Output the [x, y] coordinate of the center of the cell containing the given text.  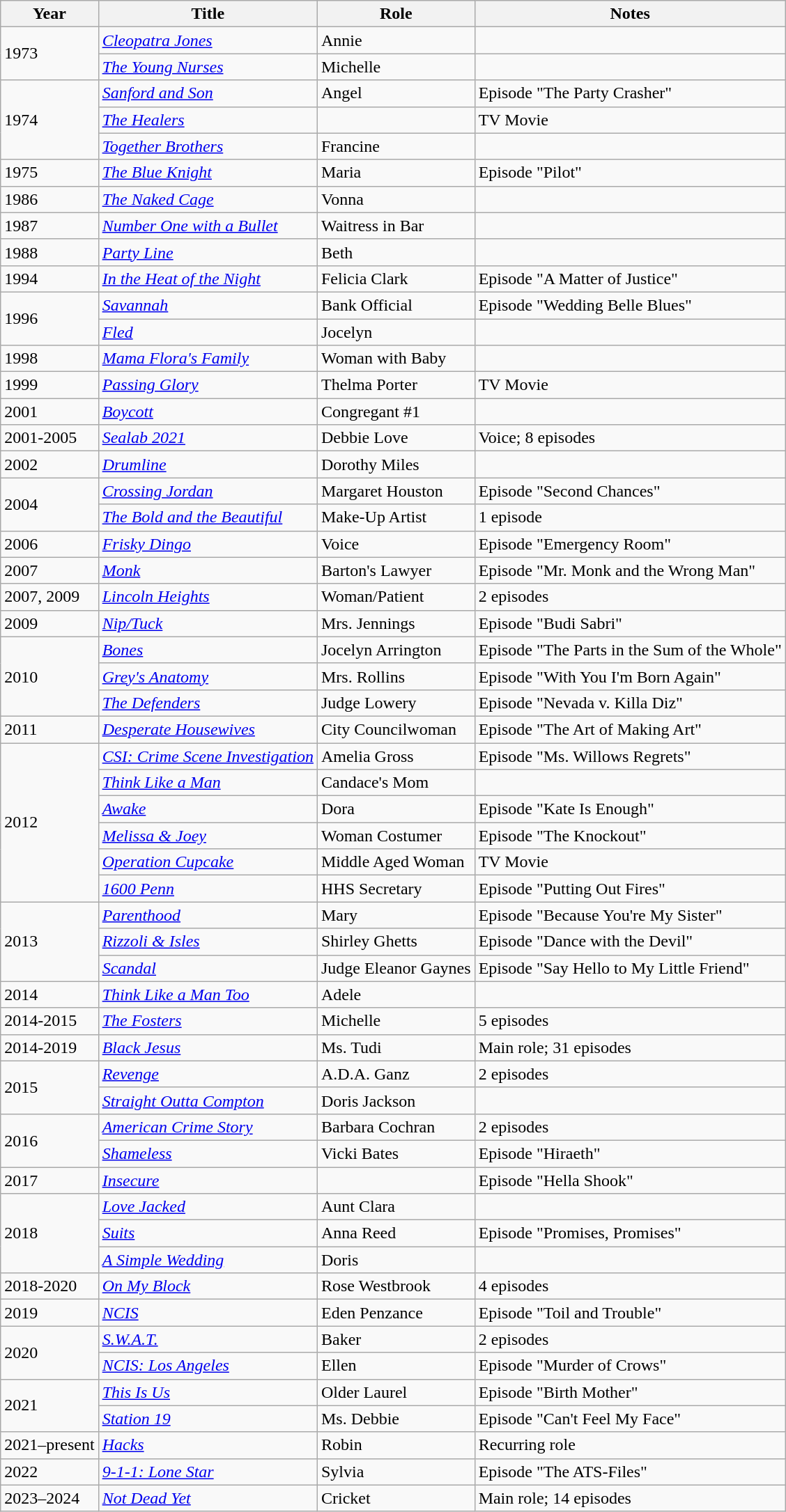
Episode "Second Chances" [630, 491]
Dora [396, 809]
2007, 2009 [49, 597]
Amelia Gross [396, 756]
Episode "Toil and Trouble" [630, 1313]
Mama Flora's Family [208, 359]
City Councilwoman [396, 729]
Episode "Say Hello to My Little Friend" [630, 968]
Maria [396, 173]
Think Like a Man Too [208, 995]
2023–2024 [49, 1498]
Waitress in Bar [396, 226]
Think Like a Man [208, 783]
The Young Nurses [208, 67]
Year [49, 14]
Episode "Emergency Room" [630, 544]
Recurring role [630, 1445]
Scandal [208, 968]
2010 [49, 676]
Sanford and Son [208, 93]
Main role; 31 episodes [630, 1047]
Station 19 [208, 1419]
Jocelyn [396, 332]
2009 [49, 623]
Role [396, 14]
Episode "The Knockout" [630, 836]
2014 [49, 995]
2013 [49, 942]
Woman Costumer [396, 836]
Judge Eleanor Gaynes [396, 968]
American Crime Story [208, 1127]
Beth [396, 252]
Bank Official [396, 305]
Episode "A Matter of Justice" [630, 279]
Suits [208, 1233]
Lincoln Heights [208, 597]
1974 [49, 120]
2002 [49, 465]
1999 [49, 385]
Together Brothers [208, 146]
Voice; 8 episodes [630, 438]
Ellen [396, 1366]
Dorothy Miles [396, 465]
Operation Cupcake [208, 862]
2001 [49, 412]
Party Line [208, 252]
Savannah [208, 305]
Episode "With You I'm Born Again" [630, 676]
Awake [208, 809]
2018 [49, 1233]
Desperate Housewives [208, 729]
Ms. Debbie [396, 1419]
Vonna [396, 199]
Episode "Putting Out Fires" [630, 889]
Sealab 2021 [208, 438]
2001-2005 [49, 438]
Eden Penzance [396, 1313]
Annie [396, 40]
Aunt Clara [396, 1207]
2018-2020 [49, 1286]
Francine [396, 146]
Rose Westbrook [396, 1286]
1986 [49, 199]
Sylvia [396, 1472]
Passing Glory [208, 385]
Episode "Can't Feel My Face" [630, 1419]
Episode "Murder of Crows" [630, 1366]
2021 [49, 1405]
1994 [49, 279]
The Healers [208, 120]
A Simple Wedding [208, 1260]
Revenge [208, 1074]
Episode "Promises, Promises" [630, 1233]
Episode "Kate Is Enough" [630, 809]
2012 [49, 822]
Angel [396, 93]
Episode "The Art of Making Art" [630, 729]
Title [208, 14]
On My Block [208, 1286]
The Blue Knight [208, 173]
2014-2019 [49, 1047]
2016 [49, 1140]
2021–present [49, 1445]
Margaret Houston [396, 491]
Monk [208, 570]
Episode "Ms. Willows Regrets" [630, 756]
1975 [49, 173]
Melissa & Joey [208, 836]
Grey's Anatomy [208, 676]
Bones [208, 650]
1600 Penn [208, 889]
Episode "The ATS-Files" [630, 1472]
Insecure [208, 1180]
Thelma Porter [396, 385]
This Is Us [208, 1392]
Jocelyn Arrington [396, 650]
Nip/Tuck [208, 623]
Mrs. Jennings [396, 623]
Episode "Hella Shook" [630, 1180]
Congregant #1 [396, 412]
Barbara Cochran [396, 1127]
2011 [49, 729]
Drumline [208, 465]
Ms. Tudi [396, 1047]
1998 [49, 359]
Straight Outta Compton [208, 1100]
The Bold and the Beautiful [208, 517]
Adele [396, 995]
Episode "Hiraeth" [630, 1153]
Episode "The Parts in the Sum of the Whole" [630, 650]
Baker [396, 1339]
Mary [396, 915]
NCIS: Los Angeles [208, 1366]
Episode "Because You're My Sister" [630, 915]
Love Jacked [208, 1207]
Debbie Love [396, 438]
2006 [49, 544]
Episode "Birth Mother" [630, 1392]
Episode "Budi Sabri" [630, 623]
In the Heat of the Night [208, 279]
4 episodes [630, 1286]
1973 [49, 54]
NCIS [208, 1313]
S.W.A.T. [208, 1339]
5 episodes [630, 1021]
Mrs. Rollins [396, 676]
Episode "Dance with the Devil" [630, 942]
Shirley Ghetts [396, 942]
Cricket [396, 1498]
2019 [49, 1313]
2022 [49, 1472]
The Defenders [208, 703]
Crossing Jordan [208, 491]
Not Dead Yet [208, 1498]
1996 [49, 318]
Woman with Baby [396, 359]
CSI: Crime Scene Investigation [208, 756]
Frisky Dingo [208, 544]
Notes [630, 14]
Middle Aged Woman [396, 862]
Fled [208, 332]
2014-2015 [49, 1021]
A.D.A. Ganz [396, 1074]
Barton's Lawyer [396, 570]
9-1-1: Lone Star [208, 1472]
Doris [396, 1260]
2007 [49, 570]
Voice [396, 544]
The Naked Cage [208, 199]
Candace's Mom [396, 783]
HHS Secretary [396, 889]
Main role; 14 episodes [630, 1498]
Doris Jackson [396, 1100]
1988 [49, 252]
Older Laurel [396, 1392]
Make-Up Artist [396, 517]
2004 [49, 504]
Judge Lowery [396, 703]
Episode "Wedding Belle Blues" [630, 305]
Number One with a Bullet [208, 226]
2017 [49, 1180]
Episode "Mr. Monk and the Wrong Man" [630, 570]
Black Jesus [208, 1047]
1 episode [630, 517]
Cleopatra Jones [208, 40]
Parenthood [208, 915]
Boycott [208, 412]
Robin [396, 1445]
Felicia Clark [396, 279]
Vicki Bates [396, 1153]
1987 [49, 226]
Woman/Patient [396, 597]
The Fosters [208, 1021]
Episode "Nevada v. Killa Diz" [630, 703]
Hacks [208, 1445]
2020 [49, 1353]
Episode "The Party Crasher" [630, 93]
Anna Reed [396, 1233]
Shameless [208, 1153]
Rizzoli & Isles [208, 942]
2015 [49, 1087]
Episode "Pilot" [630, 173]
